From the cell containing the given text, extract its center point as [X, Y] coordinate. 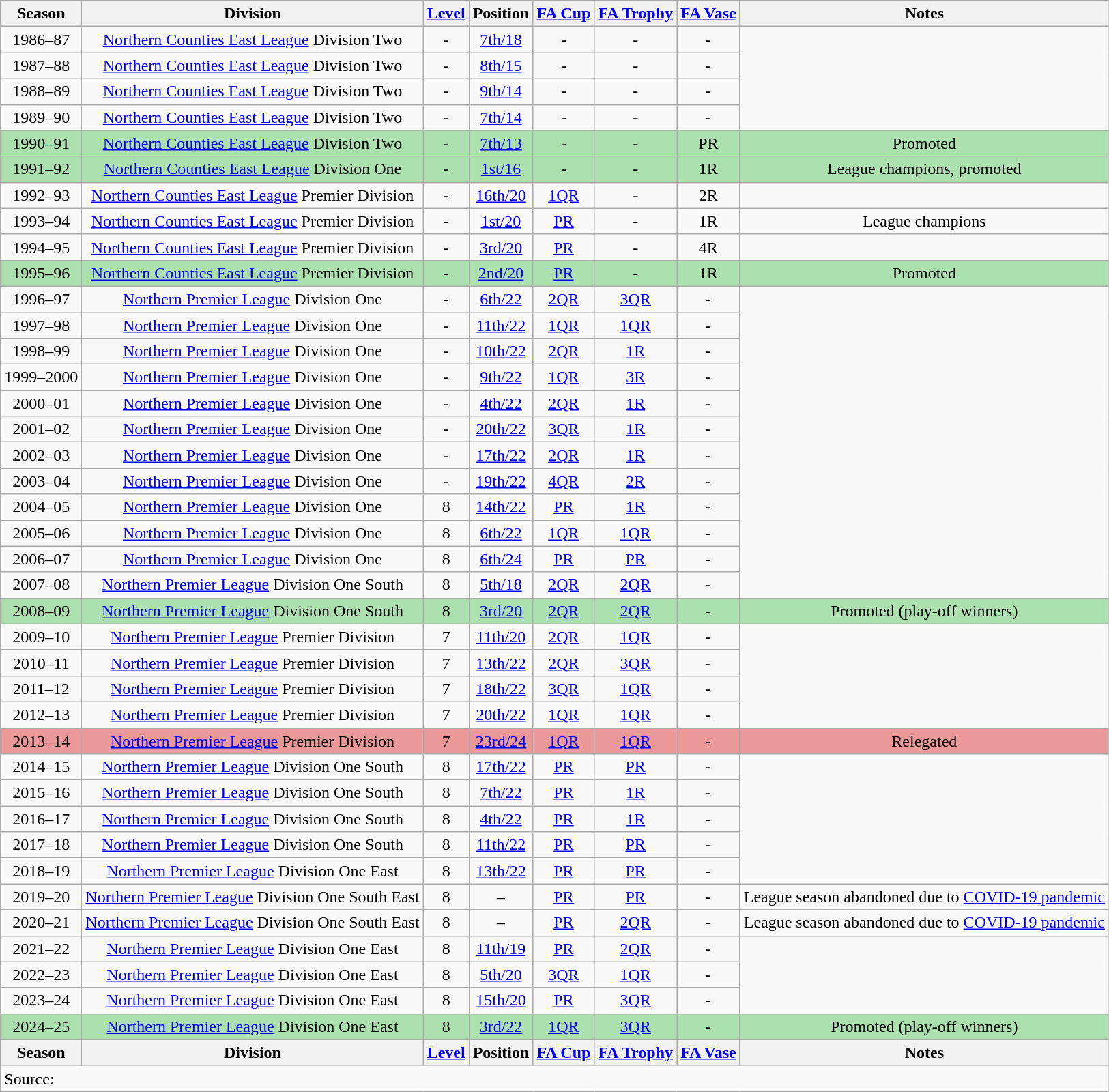
7th/18 [501, 40]
2000–01 [41, 403]
League champions, promoted [924, 169]
2008–09 [41, 611]
6th/24 [501, 559]
2001–02 [41, 429]
1st/16 [501, 169]
2022–23 [41, 975]
1993–94 [41, 221]
9th/14 [501, 91]
1986–87 [41, 40]
2003–04 [41, 481]
7th/22 [501, 793]
2011–12 [41, 689]
4QR [564, 481]
11th/19 [501, 949]
1996–97 [41, 299]
2002–03 [41, 455]
1995–96 [41, 273]
7th/13 [501, 143]
2004–05 [41, 507]
19th/22 [501, 481]
2019–20 [41, 897]
2012–13 [41, 715]
2024–25 [41, 1026]
2009–10 [41, 637]
1989–90 [41, 117]
2021–22 [41, 949]
Relegated [924, 741]
1st/20 [501, 221]
1991–92 [41, 169]
1997–98 [41, 326]
5th/18 [501, 585]
2017–18 [41, 845]
16th/20 [501, 195]
4R [708, 247]
18th/22 [501, 689]
10th/22 [501, 351]
1998–99 [41, 351]
1987–88 [41, 66]
3rd/22 [501, 1026]
2018–19 [41, 871]
2006–07 [41, 559]
1999–2000 [41, 377]
Source: [555, 1078]
1992–93 [41, 195]
2016–17 [41, 819]
14th/22 [501, 507]
2010–11 [41, 663]
8th/15 [501, 66]
3R [636, 377]
15th/20 [501, 1001]
2nd/20 [501, 273]
9th/22 [501, 377]
1988–89 [41, 91]
2013–14 [41, 741]
5th/20 [501, 975]
11th/20 [501, 637]
2007–08 [41, 585]
23rd/24 [501, 741]
League champions [924, 221]
2023–24 [41, 1001]
2014–15 [41, 767]
7th/14 [501, 117]
2005–06 [41, 533]
Northern Counties East League Division One [253, 169]
1990–91 [41, 143]
2015–16 [41, 793]
2020–21 [41, 923]
1994–95 [41, 247]
